Output the [X, Y] coordinate of the center of the cell containing the given text.  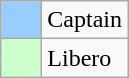
Libero [85, 58]
Captain [85, 20]
